From the cell containing the given text, extract its center point as (x, y) coordinate. 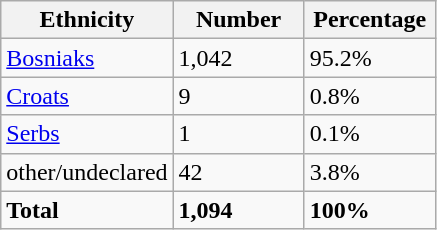
1,094 (238, 210)
Bosniaks (87, 58)
9 (238, 96)
1 (238, 134)
0.1% (370, 134)
3.8% (370, 172)
Ethnicity (87, 20)
Percentage (370, 20)
1,042 (238, 58)
Total (87, 210)
other/undeclared (87, 172)
100% (370, 210)
Number (238, 20)
0.8% (370, 96)
Serbs (87, 134)
42 (238, 172)
Croats (87, 96)
95.2% (370, 58)
